Identify which cell holds the provided text, then report its (X, Y) central coordinate. 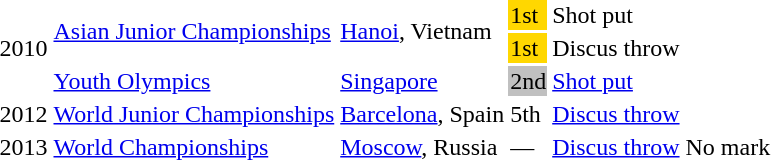
Singapore (422, 81)
World Junior Championships (194, 114)
2nd (528, 81)
Hanoi, Vietnam (422, 32)
Youth Olympics (194, 81)
Asian Junior Championships (194, 32)
5th (528, 114)
Barcelona, Spain (422, 114)
